Determine the [x, y] coordinate at the center of the cell enclosing the given text.  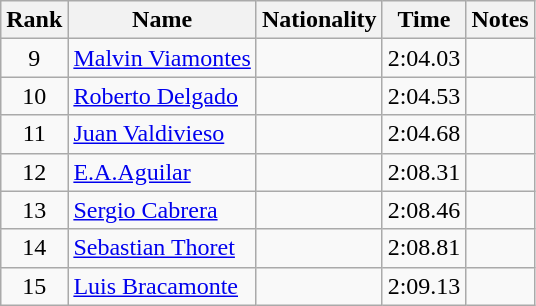
Sebastian Thoret [162, 248]
14 [34, 248]
Malvin Viamontes [162, 58]
9 [34, 58]
2:04.68 [424, 134]
Luis Bracamonte [162, 286]
Juan Valdivieso [162, 134]
2:04.03 [424, 58]
Time [424, 20]
2:09.13 [424, 286]
Rank [34, 20]
13 [34, 210]
2:08.31 [424, 172]
Roberto Delgado [162, 96]
Name [162, 20]
10 [34, 96]
2:08.46 [424, 210]
12 [34, 172]
15 [34, 286]
Nationality [319, 20]
E.A.Aguilar [162, 172]
2:04.53 [424, 96]
Notes [500, 20]
11 [34, 134]
Sergio Cabrera [162, 210]
2:08.81 [424, 248]
